Return (X, Y) of the center of cell containing provided text 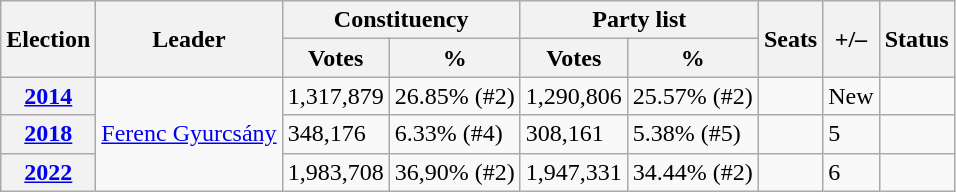
Leader (189, 39)
34.44% (#2) (692, 172)
1,317,879 (336, 96)
Status (916, 39)
Constituency (401, 20)
+/– (851, 39)
36,90% (#2) (454, 172)
2014 (48, 96)
2018 (48, 134)
6 (851, 172)
348,176 (336, 134)
25.57% (#2) (692, 96)
Party list (639, 20)
26.85% (#2) (454, 96)
2022 (48, 172)
6.33% (#4) (454, 134)
308,161 (574, 134)
Ferenc Gyurcsány (189, 134)
5.38% (#5) (692, 134)
1,983,708 (336, 172)
Election (48, 39)
Seats (790, 39)
New (851, 96)
1,290,806 (574, 96)
1,947,331 (574, 172)
5 (851, 134)
